Output the [X, Y] coordinate of the center of the cell containing the given text.  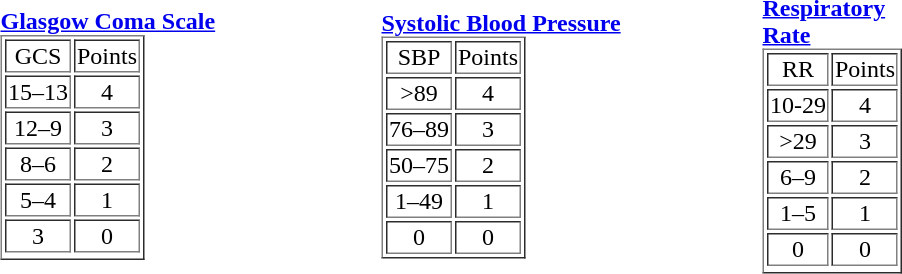
5–4 [38, 200]
50–75 [419, 166]
1–49 [419, 202]
6–9 [798, 178]
8–6 [38, 164]
RR [798, 70]
SBP [419, 58]
76–89 [419, 130]
>29 [798, 142]
10-29 [798, 106]
12–9 [38, 128]
15–13 [38, 92]
>89 [419, 94]
1–5 [798, 214]
GCS [38, 56]
